Capture the cell that displays the provided text and extract its [x, y] central coordinate. 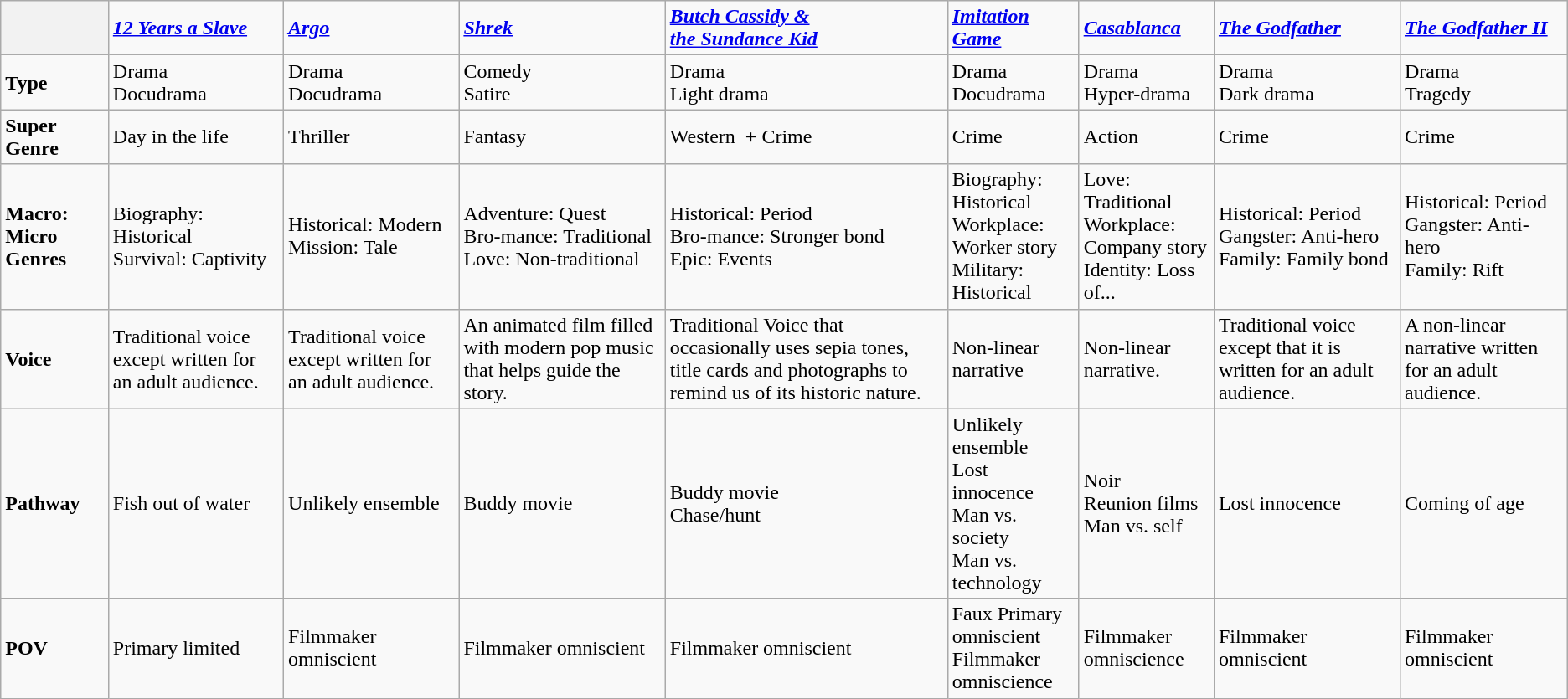
POV [55, 648]
Shrek [562, 28]
Super Genre [55, 137]
Lost innocence [1307, 504]
Macro: Micro Genres [55, 236]
Traditional Voice that occasionally uses sepia tones, title cards and photographs to remind us of its historic nature. [806, 358]
Western + Crime [806, 137]
Traditional voice except that it is written for an adult audience. [1307, 358]
Unlikely ensembleLost innocenceMan vs. societyMan vs. technology [1014, 504]
A non-linear narrative written for an adult audience. [1483, 358]
NoirReunion filmsMan vs. self [1146, 504]
Type [55, 82]
Day in the life [196, 137]
Coming of age [1483, 504]
Imitation Game [1014, 28]
DramaDark drama [1307, 82]
Fantasy [562, 137]
Non-linear narrative. [1146, 358]
Unlikely ensemble [372, 504]
Casablanca [1146, 28]
Primary limited [196, 648]
12 Years a Slave [196, 28]
DramaHyper-drama [1146, 82]
Historical: Period Gangster: Anti-heroFamily: Family bond [1307, 236]
The Godfather [1307, 28]
DramaLight drama [806, 82]
Adventure: QuestBro-mance: TraditionalLove: Non-traditional [562, 236]
DramaTragedy [1483, 82]
Argo [372, 28]
Action [1146, 137]
Biography: HistoricalWorkplace: Worker storyMilitary: Historical [1014, 236]
Voice [55, 358]
Historical: PeriodGangster: Anti-heroFamily: Rift [1483, 236]
Filmmaker omniscience [1146, 648]
Buddy movieChase/hunt [806, 504]
ComedySatire [562, 82]
Buddy movie [562, 504]
Fish out of water [196, 504]
Faux Primary omniscientFilmmaker omniscience [1014, 648]
Love: TraditionalWorkplace: Company storyIdentity: Loss of... [1146, 236]
The Godfather II [1483, 28]
Non-linear narrative [1014, 358]
Butch Cassidy &the Sundance Kid [806, 28]
Historical: ModernMission: Tale [372, 236]
Thriller [372, 137]
An animated film filled with modern pop music that helps guide the story. [562, 358]
Pathway [55, 504]
Biography: HistoricalSurvival: Captivity [196, 236]
Historical: PeriodBro-mance: Stronger bondEpic: Events [806, 236]
